For the text-containing cell, return its midpoint in [x, y] coordinate format. 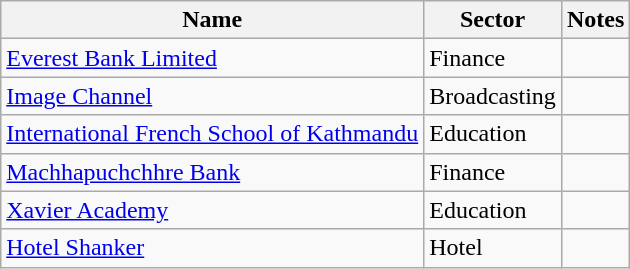
Broadcasting [493, 96]
Hotel [493, 248]
Image Channel [212, 96]
Everest Bank Limited [212, 58]
Notes [595, 20]
International French School of Kathmandu [212, 134]
Machhapuchchhre Bank [212, 172]
Xavier Academy [212, 210]
Hotel Shanker [212, 248]
Name [212, 20]
Sector [493, 20]
